Pinpoint the cell where the given text exists, returning its [x, y] midpoint coordinate. 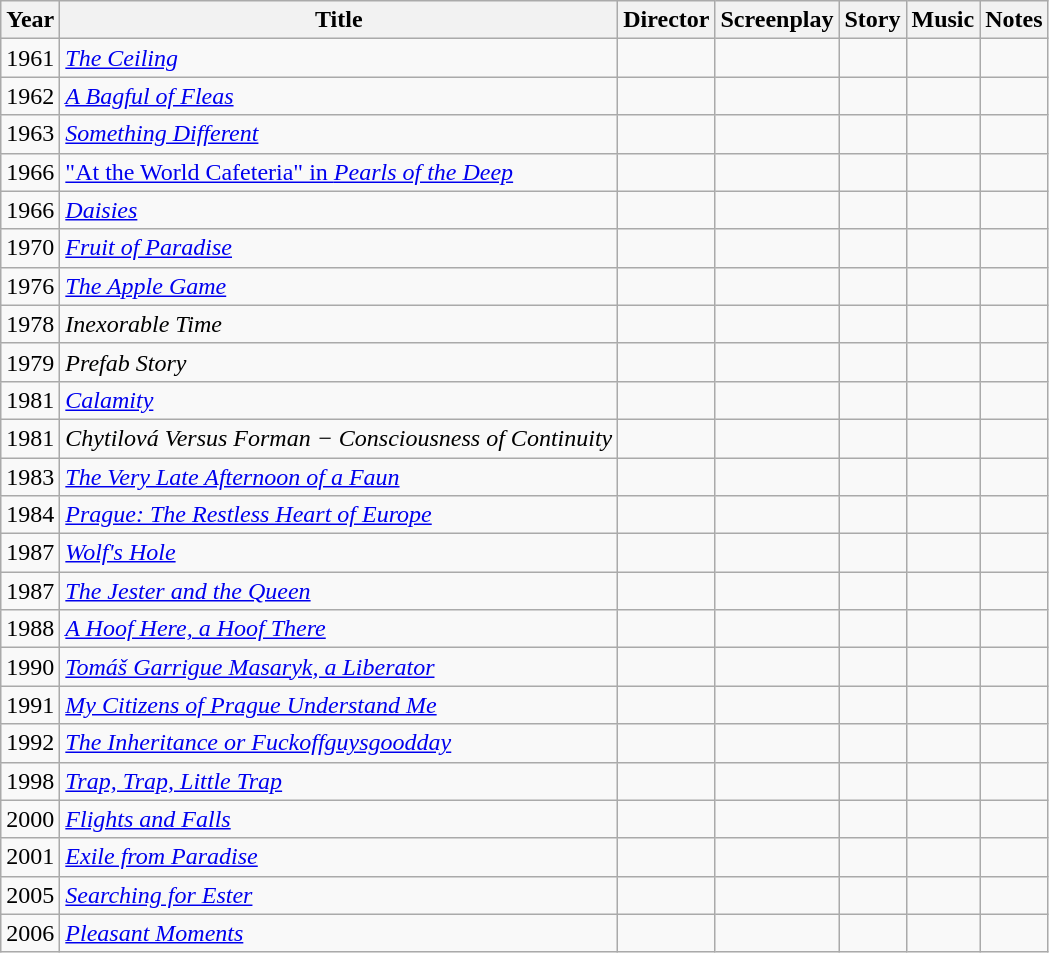
Screenplay [777, 20]
Trap, Trap, Little Trap [339, 781]
The Jester and the Queen [339, 591]
Pleasant Moments [339, 933]
Director [666, 20]
1961 [30, 58]
1979 [30, 362]
Title [339, 20]
1983 [30, 477]
1970 [30, 248]
The Apple Game [339, 286]
Chytilová Versus Forman − Consciousness of Continuity [339, 438]
Story [872, 20]
Fruit of Paradise [339, 248]
The Ceiling [339, 58]
Inexorable Time [339, 324]
2006 [30, 933]
1976 [30, 286]
1984 [30, 515]
1992 [30, 743]
Prague: The Restless Heart of Europe [339, 515]
1990 [30, 667]
1963 [30, 134]
1998 [30, 781]
2001 [30, 857]
Calamity [339, 400]
Year [30, 20]
Flights and Falls [339, 819]
My Citizens of Prague Understand Me [339, 705]
Tomáš Garrigue Masaryk, a Liberator [339, 667]
Prefab Story [339, 362]
"At the World Cafeteria" in Pearls of the Deep [339, 172]
1988 [30, 629]
Exile from Paradise [339, 857]
1962 [30, 96]
The Very Late Afternoon of a Faun [339, 477]
Something Different [339, 134]
A Hoof Here, a Hoof There [339, 629]
Music [943, 20]
A Bagful of Fleas [339, 96]
2000 [30, 819]
Wolf's Hole [339, 553]
2005 [30, 895]
Daisies [339, 210]
Searching for Ester [339, 895]
1991 [30, 705]
1978 [30, 324]
The Inheritance or Fuckoffguysgoodday [339, 743]
Notes [1014, 20]
